For the text-containing cell, return its midpoint in [x, y] coordinate format. 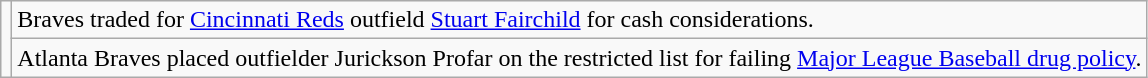
Atlanta Braves placed outfielder Jurickson Profar on the restricted list for failing Major League Baseball drug policy. [580, 58]
Braves traded for Cincinnati Reds outfield Stuart Fairchild for cash considerations. [580, 20]
